Return the [x, y] coordinate for the center point of the cell that contains the specified text.  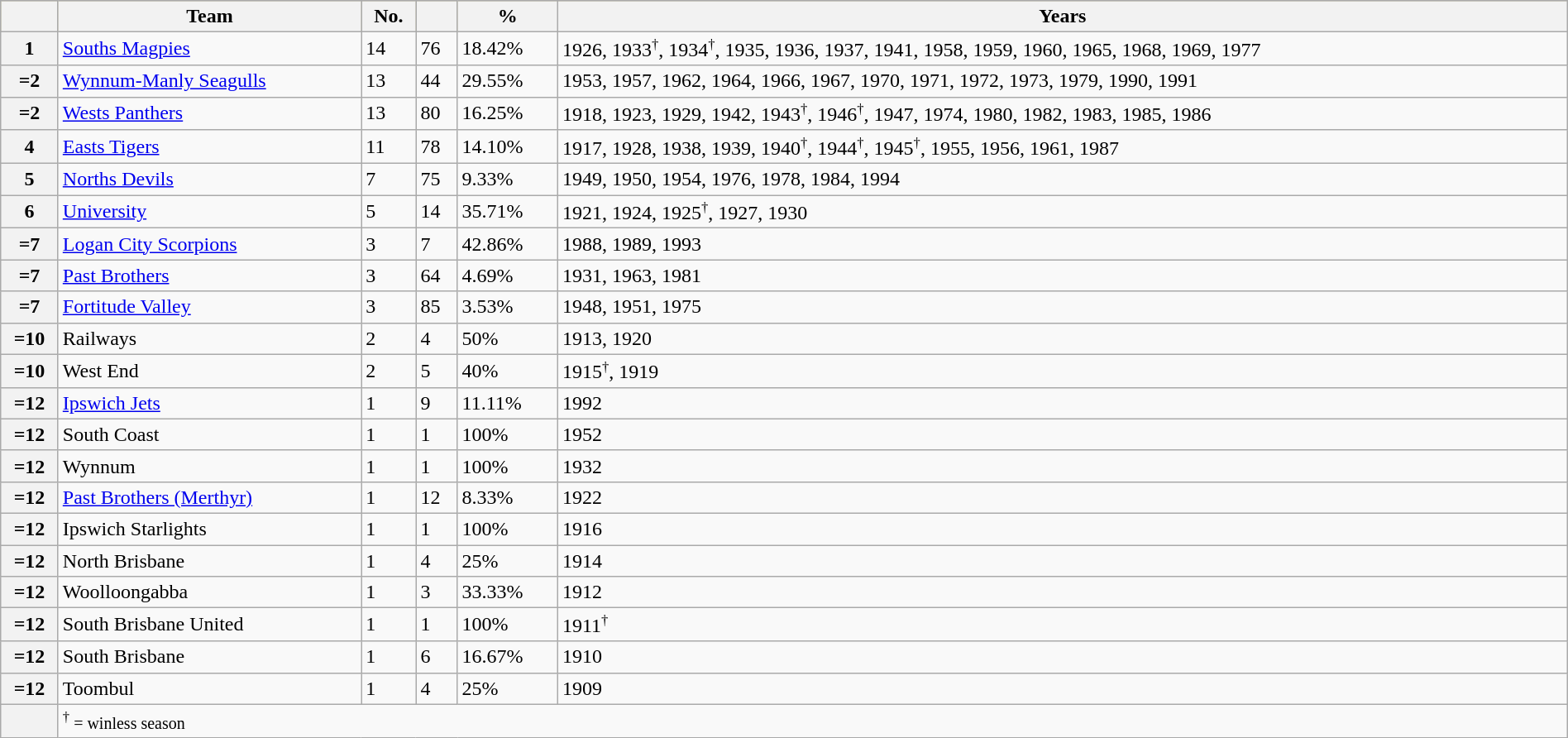
1922 [1062, 497]
9 [437, 403]
1992 [1062, 403]
Souths Magpies [210, 49]
Railways [210, 338]
1916 [1062, 530]
29.55% [508, 81]
No. [389, 17]
South Brisbane [210, 657]
Toombul [210, 688]
9.33% [508, 180]
Years [1062, 17]
1926, 1933†, 1934†, 1935, 1936, 1937, 1941, 1958, 1959, 1960, 1965, 1968, 1969, 1977 [1062, 49]
South Brisbane United [210, 625]
Past Brothers (Merthyr) [210, 497]
1949, 1950, 1954, 1976, 1978, 1984, 1994 [1062, 180]
1921, 1924, 1925†, 1927, 1930 [1062, 212]
1932 [1062, 466]
Woolloongabba [210, 592]
1918, 1923, 1929, 1942, 1943†, 1946†, 1947, 1974, 1980, 1982, 1983, 1985, 1986 [1062, 113]
1931, 1963, 1981 [1062, 276]
North Brisbane [210, 561]
West End [210, 371]
18.42% [508, 49]
40% [508, 371]
11.11% [508, 403]
50% [508, 338]
1917, 1928, 1938, 1939, 1940†, 1944†, 1945†, 1955, 1956, 1961, 1987 [1062, 146]
Ipswich Jets [210, 403]
Team [210, 17]
1911† [1062, 625]
8.33% [508, 497]
1953, 1957, 1962, 1964, 1966, 1967, 1970, 1971, 1972, 1973, 1979, 1990, 1991 [1062, 81]
1909 [1062, 688]
1915†, 1919 [1062, 371]
1913, 1920 [1062, 338]
Norths Devils [210, 180]
16.25% [508, 113]
80 [437, 113]
75 [437, 180]
Wynnum-Manly Seagulls [210, 81]
4.69% [508, 276]
16.67% [508, 657]
35.71% [508, 212]
1952 [1062, 434]
44 [437, 81]
Wests Panthers [210, 113]
1948, 1951, 1975 [1062, 307]
12 [437, 497]
33.33% [508, 592]
3.53% [508, 307]
78 [437, 146]
Wynnum [210, 466]
14.10% [508, 146]
11 [389, 146]
Past Brothers [210, 276]
South Coast [210, 434]
64 [437, 276]
% [508, 17]
85 [437, 307]
1914 [1062, 561]
Fortitude Valley [210, 307]
1912 [1062, 592]
1988, 1989, 1993 [1062, 244]
42.86% [508, 244]
University [210, 212]
76 [437, 49]
Logan City Scorpions [210, 244]
Easts Tigers [210, 146]
1910 [1062, 657]
Ipswich Starlights [210, 530]
† = winless season [812, 721]
